Extract the (x, y) coordinate from the center of the cell holding the provided text.  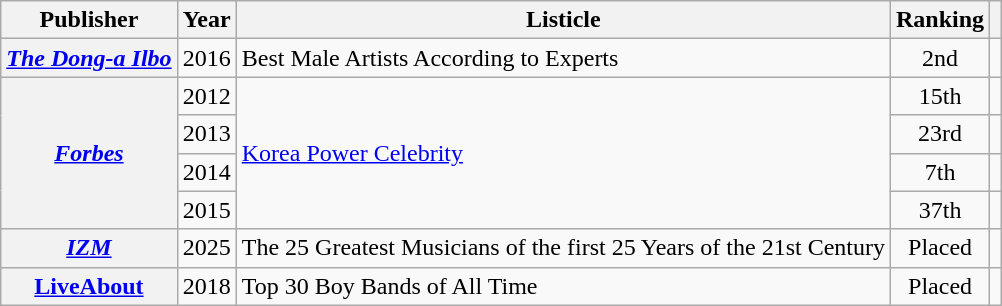
Ranking (940, 20)
Year (206, 20)
Best Male Artists According to Experts (563, 58)
Korea Power Celebrity (563, 153)
2013 (206, 134)
2nd (940, 58)
The 25 Greatest Musicians of the first 25 Years of the 21st Century (563, 248)
LiveAbout (89, 286)
2012 (206, 96)
37th (940, 210)
Publisher (89, 20)
Top 30 Boy Bands of All Time (563, 286)
Listicle (563, 20)
7th (940, 172)
The Dong-a Ilbo (89, 58)
2014 (206, 172)
Forbes (89, 153)
2025 (206, 248)
2018 (206, 286)
15th (940, 96)
2015 (206, 210)
2016 (206, 58)
IZM (89, 248)
23rd (940, 134)
